Return [x, y] of the center of cell containing provided text 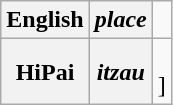
itzau [120, 72]
place [120, 20]
] [162, 72]
English [45, 20]
HiPai [45, 72]
